Extract the [x, y] coordinate from the center of the cell holding the provided text.  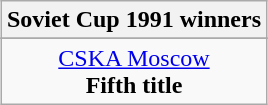
CSKA MoscowFifth title [134, 72]
Soviet Cup 1991 winners [134, 20]
